Capture the cell that displays the provided text and extract its [X, Y] central coordinate. 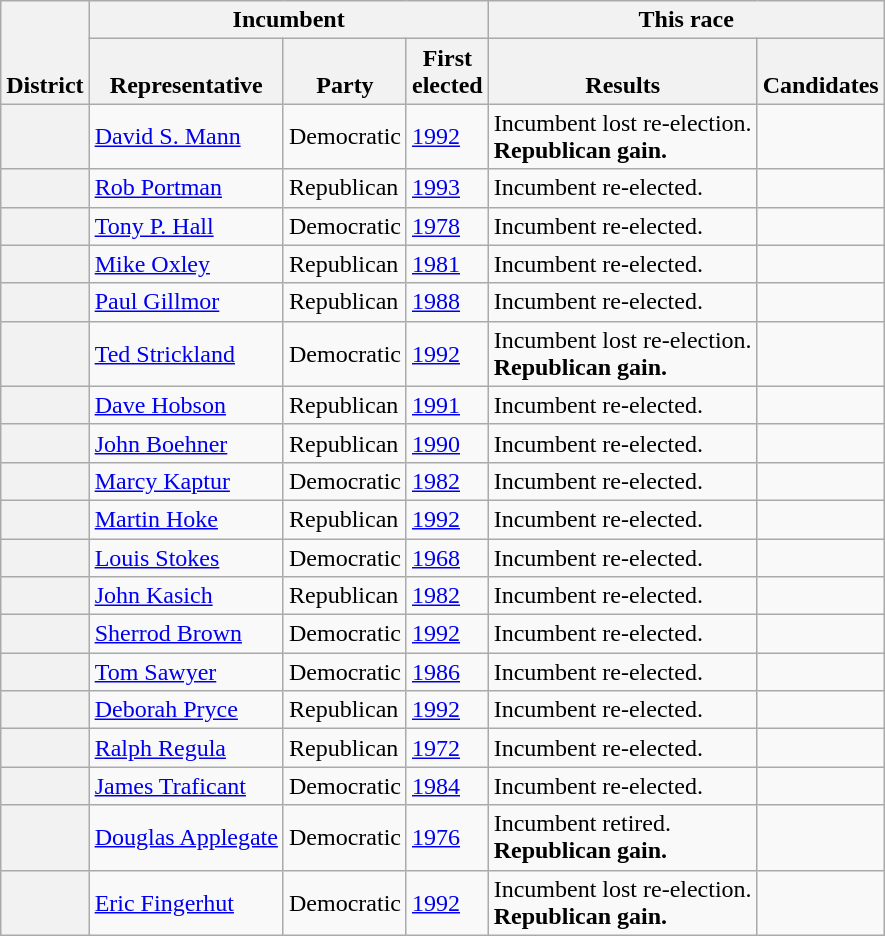
John Kasich [186, 596]
1976 [447, 838]
David S. Mann [186, 136]
Tom Sawyer [186, 672]
Party [344, 72]
1968 [447, 557]
Representative [186, 72]
Paul Gillmor [186, 302]
1993 [447, 188]
John Boehner [186, 443]
Firstelected [447, 72]
Ralph Regula [186, 748]
1972 [447, 748]
Martin Hoke [186, 519]
Rob Portman [186, 188]
Tony P. Hall [186, 226]
Ted Strickland [186, 354]
Candidates [820, 72]
Dave Hobson [186, 405]
District [45, 52]
Louis Stokes [186, 557]
1988 [447, 302]
Incumbent [288, 20]
1991 [447, 405]
Marcy Kaptur [186, 481]
Eric Fingerhut [186, 902]
Incumbent retired.Republican gain. [622, 838]
This race [686, 20]
James Traficant [186, 786]
1981 [447, 264]
Deborah Pryce [186, 710]
Sherrod Brown [186, 634]
1978 [447, 226]
1986 [447, 672]
1984 [447, 786]
Results [622, 72]
Mike Oxley [186, 264]
1990 [447, 443]
Douglas Applegate [186, 838]
